Detect which cell encompasses the target text, then output its (x, y) center coordinate. 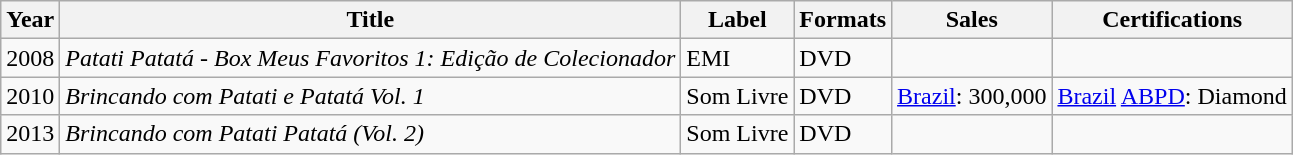
Brincando com Patati e Patatá Vol. 1 (370, 96)
Brazil: 300,000 (972, 96)
2013 (30, 134)
Patati Patatá - Box Meus Favoritos 1: Edição de Colecionador (370, 58)
Formats (843, 20)
Title (370, 20)
Brazil ABPD: Diamond (1172, 96)
2008 (30, 58)
Certifications (1172, 20)
Sales (972, 20)
2010 (30, 96)
Year (30, 20)
EMI (738, 58)
Brincando com Patati Patatá (Vol. 2) (370, 134)
Label (738, 20)
